Output the [x, y] coordinate of the center of the cell containing the given text.  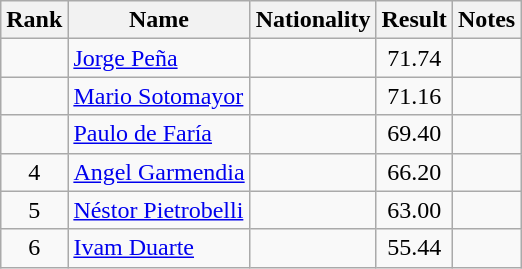
Mario Sotomayor [159, 96]
Paulo de Faría [159, 134]
Jorge Peña [159, 58]
Notes [486, 20]
4 [34, 172]
Néstor Pietrobelli [159, 210]
Ivam Duarte [159, 248]
Angel Garmendia [159, 172]
71.16 [414, 96]
69.40 [414, 134]
6 [34, 248]
66.20 [414, 172]
Result [414, 20]
Rank [34, 20]
Name [159, 20]
Nationality [313, 20]
55.44 [414, 248]
63.00 [414, 210]
5 [34, 210]
71.74 [414, 58]
